Return (x, y) of the center of cell containing provided text 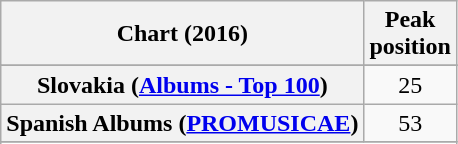
Slovakia (Albums - Top 100) (182, 85)
25 (410, 85)
Peakposition (410, 34)
53 (410, 123)
Chart (2016) (182, 34)
Spanish Albums (PROMUSICAE) (182, 123)
